Determine the (X, Y) coordinate at the center of the cell enclosing the given text.  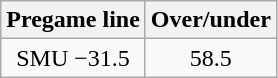
SMU −31.5 (74, 58)
Over/under (210, 20)
58.5 (210, 58)
Pregame line (74, 20)
